Detect which cell encompasses the target text, then output its [X, Y] center coordinate. 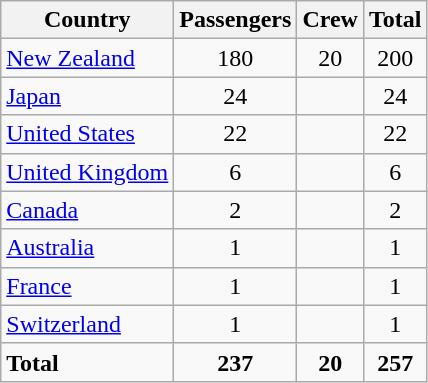
United States [88, 134]
France [88, 286]
Switzerland [88, 324]
200 [395, 58]
United Kingdom [88, 172]
Country [88, 20]
Passengers [236, 20]
Crew [330, 20]
257 [395, 362]
Canada [88, 210]
180 [236, 58]
New Zealand [88, 58]
237 [236, 362]
Australia [88, 248]
Japan [88, 96]
